Output the [x, y] coordinate of the center of the cell containing the given text.  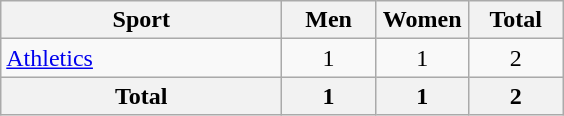
Sport [142, 20]
Athletics [142, 58]
Men [329, 20]
Women [422, 20]
